For the text-containing cell, return its midpoint in (X, Y) coordinate format. 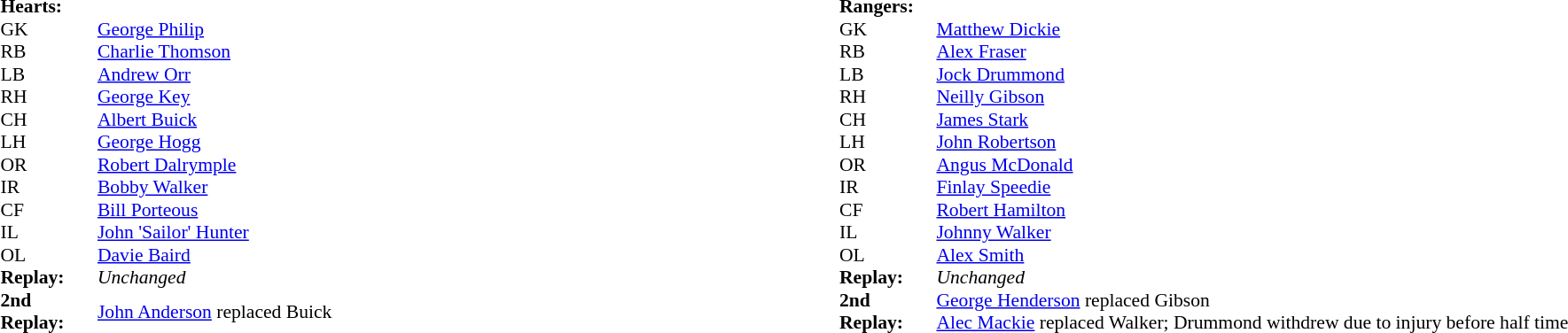
Neilly Gibson (1252, 97)
John 'Sailor' Hunter (215, 233)
Davie Baird (215, 255)
Robert Hamilton (1252, 210)
Matthew Dickie (1252, 29)
George Hogg (215, 143)
Andrew Orr (215, 74)
Angus McDonald (1252, 165)
Alex Smith (1252, 255)
Bill Porteous (215, 210)
Alex Fraser (1252, 52)
Johnny Walker (1252, 233)
Bobby Walker (215, 187)
Jock Drummond (1252, 74)
Finlay Speedie (1252, 187)
George Philip (215, 29)
Robert Dalrymple (215, 165)
John Robertson (1252, 143)
James Stark (1252, 120)
Albert Buick (215, 120)
George Key (215, 97)
Charlie Thomson (215, 52)
